Return [x, y] of the center of cell containing provided text 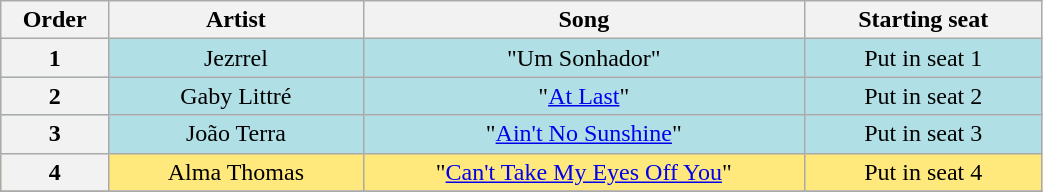
"Can't Take My Eyes Off You" [584, 172]
Order [55, 20]
4 [55, 172]
Put in seat 4 [923, 172]
Put in seat 1 [923, 58]
Gaby Littré [236, 96]
Put in seat 2 [923, 96]
"At Last" [584, 96]
Song [584, 20]
"Ain't No Sunshine" [584, 134]
"Um Sonhador" [584, 58]
3 [55, 134]
João Terra [236, 134]
2 [55, 96]
1 [55, 58]
Alma Thomas [236, 172]
Jezrrel [236, 58]
Put in seat 3 [923, 134]
Artist [236, 20]
Starting seat [923, 20]
